Output the (X, Y) coordinate of the center of the cell containing the given text.  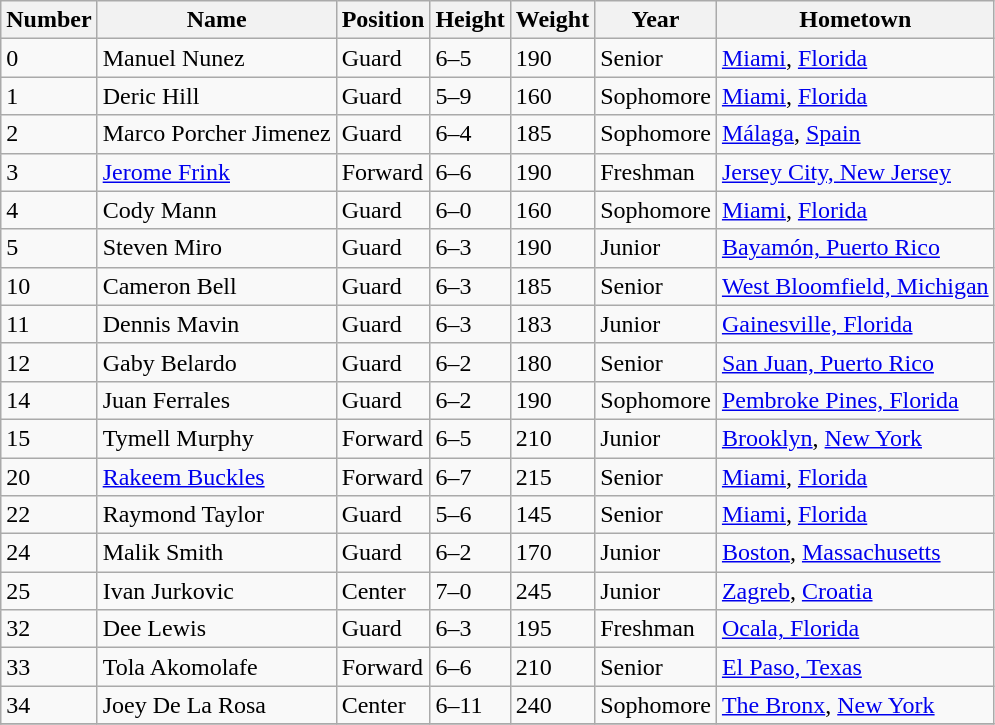
Cody Mann (216, 210)
Marco Porcher Jimenez (216, 134)
Jerome Frink (216, 172)
Malik Smith (216, 553)
Year (656, 20)
5 (49, 248)
Weight (552, 20)
11 (49, 324)
Position (383, 20)
Jersey City, New Jersey (855, 172)
14 (49, 400)
Boston, Massachusetts (855, 553)
3 (49, 172)
Dennis Mavin (216, 324)
24 (49, 553)
15 (49, 438)
245 (552, 591)
The Bronx, New York (855, 705)
Deric Hill (216, 96)
25 (49, 591)
Name (216, 20)
San Juan, Puerto Rico (855, 362)
Tola Akomolafe (216, 667)
Gainesville, Florida (855, 324)
Pembroke Pines, Florida (855, 400)
6–4 (470, 134)
2 (49, 134)
240 (552, 705)
215 (552, 477)
Steven Miro (216, 248)
0 (49, 58)
6–11 (470, 705)
180 (552, 362)
Tymell Murphy (216, 438)
Juan Ferrales (216, 400)
Bayamón, Puerto Rico (855, 248)
5–9 (470, 96)
6–0 (470, 210)
12 (49, 362)
195 (552, 629)
20 (49, 477)
Cameron Bell (216, 286)
Gaby Belardo (216, 362)
183 (552, 324)
El Paso, Texas (855, 667)
7–0 (470, 591)
Dee Lewis (216, 629)
145 (552, 515)
34 (49, 705)
Ocala, Florida (855, 629)
Raymond Taylor (216, 515)
22 (49, 515)
Number (49, 20)
Brooklyn, New York (855, 438)
Manuel Nunez (216, 58)
4 (49, 210)
Hometown (855, 20)
Ivan Jurkovic (216, 591)
Málaga, Spain (855, 134)
Rakeem Buckles (216, 477)
32 (49, 629)
6–7 (470, 477)
10 (49, 286)
1 (49, 96)
Zagreb, Croatia (855, 591)
33 (49, 667)
Height (470, 20)
5–6 (470, 515)
Joey De La Rosa (216, 705)
West Bloomfield, Michigan (855, 286)
170 (552, 553)
